Extract the [x, y] coordinate from the center of the cell holding the provided text.  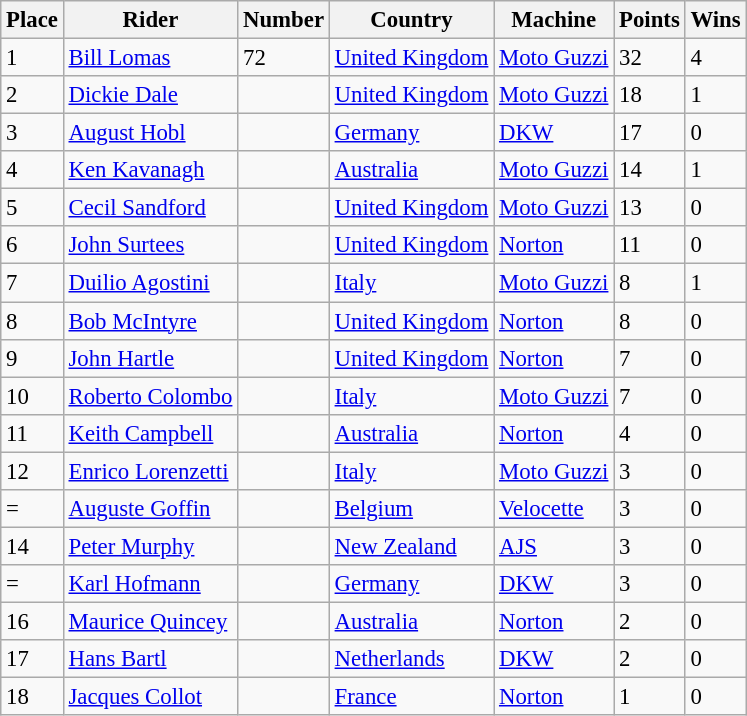
New Zealand [411, 546]
13 [650, 208]
August Hobl [150, 133]
10 [32, 396]
Karl Hofmann [150, 584]
Country [411, 20]
Jacques Collot [150, 697]
Enrico Lorenzetti [150, 471]
Roberto Colombo [150, 396]
AJS [554, 546]
Place [32, 20]
Machine [554, 20]
6 [32, 245]
Bob McIntyre [150, 321]
John Hartle [150, 358]
Rider [150, 20]
Ken Kavanagh [150, 170]
Keith Campbell [150, 433]
12 [32, 471]
32 [650, 58]
Points [650, 20]
Number [284, 20]
Auguste Goffin [150, 509]
John Surtees [150, 245]
Duilio Agostini [150, 283]
5 [32, 208]
Hans Bartl [150, 659]
Dickie Dale [150, 95]
Maurice Quincey [150, 621]
72 [284, 58]
Velocette [554, 509]
Wins [716, 20]
Netherlands [411, 659]
Belgium [411, 509]
Cecil Sandford [150, 208]
Peter Murphy [150, 546]
France [411, 697]
Bill Lomas [150, 58]
16 [32, 621]
9 [32, 358]
